Return [x, y] of the center of cell containing provided text 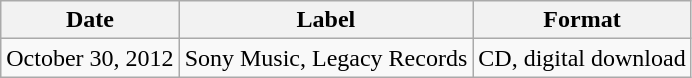
Sony Music, Legacy Records [326, 58]
Label [326, 20]
Format [582, 20]
October 30, 2012 [90, 58]
CD, digital download [582, 58]
Date [90, 20]
